Output the [x, y] coordinate of the center of the cell containing the given text.  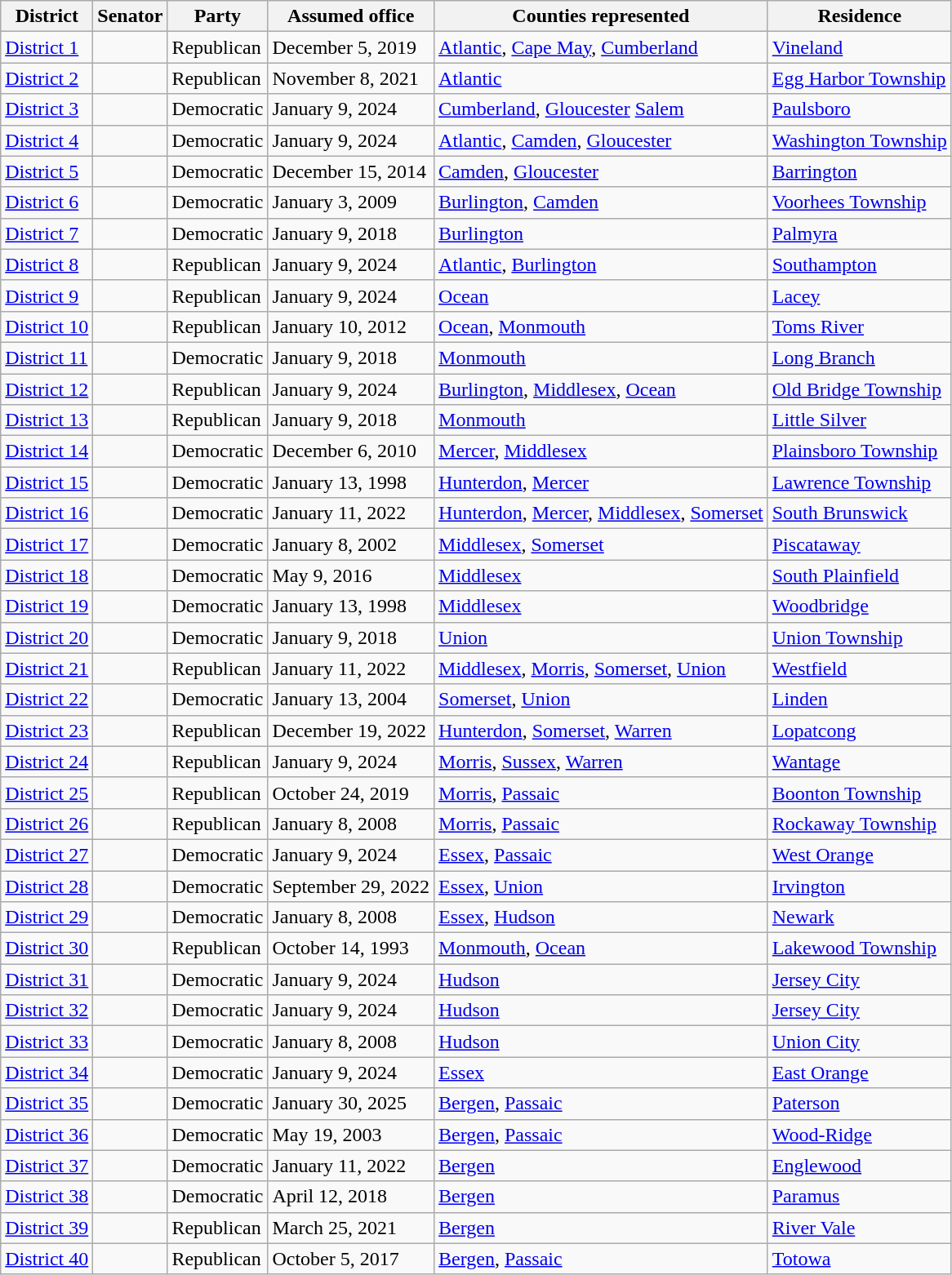
Westfield [859, 669]
District 8 [47, 264]
Barrington [859, 171]
November 8, 2021 [351, 78]
District 30 [47, 948]
District 24 [47, 762]
Burlington [601, 233]
Hunterdon, Somerset, Warren [601, 731]
District 29 [47, 917]
Rockaway Township [859, 824]
Atlantic, Burlington [601, 264]
District 17 [47, 544]
October 14, 1993 [351, 948]
December 5, 2019 [351, 47]
South Brunswick [859, 513]
District 32 [47, 1011]
Piscataway [859, 544]
Essex [601, 1073]
Burlington, Camden [601, 202]
District 33 [47, 1042]
Linden [859, 700]
Monmouth, Ocean [601, 948]
Woodbridge [859, 606]
District 34 [47, 1073]
Essex, Passaic [601, 855]
East Orange [859, 1073]
Assumed office [351, 16]
Union Township [859, 637]
District 9 [47, 295]
January 3, 2009 [351, 202]
Plainsboro Township [859, 451]
Atlantic, Cape May, Cumberland [601, 47]
District 16 [47, 513]
Mercer, Middlesex [601, 451]
Party [217, 16]
District 26 [47, 824]
Wantage [859, 762]
Lopatcong [859, 731]
Counties represented [601, 16]
December 15, 2014 [351, 171]
Atlantic [601, 78]
District [47, 16]
District 13 [47, 420]
Essex, Union [601, 886]
District 19 [47, 606]
Residence [859, 16]
South Plainfield [859, 575]
Washington Township [859, 140]
Union [601, 637]
District 3 [47, 109]
May 19, 2003 [351, 1135]
Lakewood Township [859, 948]
Burlington, Middlesex, Ocean [601, 389]
District 40 [47, 1259]
West Orange [859, 855]
Morris, Sussex, Warren [601, 762]
April 12, 2018 [351, 1197]
September 29, 2022 [351, 886]
Englewood [859, 1166]
Wood-Ridge [859, 1135]
District 38 [47, 1197]
January 30, 2025 [351, 1104]
Cumberland, Gloucester Salem [601, 109]
Vineland [859, 47]
District 25 [47, 793]
March 25, 2021 [351, 1228]
Little Silver [859, 420]
Voorhees Township [859, 202]
Hunterdon, Mercer, Middlesex, Somerset [601, 513]
May 9, 2016 [351, 575]
Camden, Gloucester [601, 171]
District 37 [47, 1166]
District 39 [47, 1228]
Irvington [859, 886]
District 1 [47, 47]
Old Bridge Township [859, 389]
District 11 [47, 358]
District 36 [47, 1135]
District 7 [47, 233]
District 22 [47, 700]
District 14 [47, 451]
Totowa [859, 1259]
Ocean, Monmouth [601, 327]
District 10 [47, 327]
District 4 [47, 140]
Paterson [859, 1104]
January 8, 2002 [351, 544]
District 6 [47, 202]
District 31 [47, 980]
Newark [859, 917]
Middlesex, Morris, Somerset, Union [601, 669]
District 20 [47, 637]
District 18 [47, 575]
Palmyra [859, 233]
January 13, 2004 [351, 700]
Long Branch [859, 358]
Paramus [859, 1197]
District 2 [47, 78]
December 6, 2010 [351, 451]
District 35 [47, 1104]
Essex, Hudson [601, 917]
District 21 [47, 669]
Lacey [859, 295]
Toms River [859, 327]
Hunterdon, Mercer [601, 482]
District 12 [47, 389]
Ocean [601, 295]
Senator [131, 16]
Lawrence Township [859, 482]
Atlantic, Camden, Gloucester [601, 140]
Southampton [859, 264]
Somerset, Union [601, 700]
Boonton Township [859, 793]
District 27 [47, 855]
Egg Harbor Township [859, 78]
Paulsboro [859, 109]
January 10, 2012 [351, 327]
October 24, 2019 [351, 793]
District 15 [47, 482]
Union City [859, 1042]
District 23 [47, 731]
December 19, 2022 [351, 731]
District 5 [47, 171]
District 28 [47, 886]
Middlesex, Somerset [601, 544]
River Vale [859, 1228]
October 5, 2017 [351, 1259]
